Identify which cell holds the provided text, then report its [x, y] central coordinate. 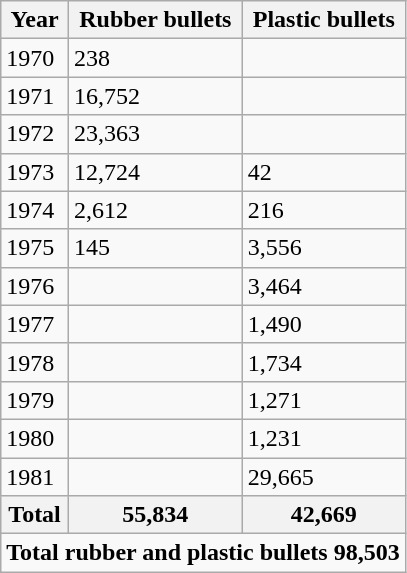
Total [35, 515]
1975 [35, 248]
1974 [35, 210]
3,464 [324, 286]
2,612 [155, 210]
238 [155, 58]
16,752 [155, 96]
Year [35, 20]
12,724 [155, 172]
42 [324, 172]
1971 [35, 96]
1973 [35, 172]
55,834 [155, 515]
1,490 [324, 324]
1,231 [324, 438]
23,363 [155, 134]
1980 [35, 438]
1979 [35, 400]
29,665 [324, 477]
42,669 [324, 515]
1977 [35, 324]
1972 [35, 134]
1976 [35, 286]
1,271 [324, 400]
3,556 [324, 248]
1970 [35, 58]
Plastic bullets [324, 20]
216 [324, 210]
1,734 [324, 362]
Total rubber and plastic bullets 98,503 [203, 553]
145 [155, 248]
Rubber bullets [155, 20]
1978 [35, 362]
1981 [35, 477]
